Determine the [x, y] coordinate at the center of the cell enclosing the given text.  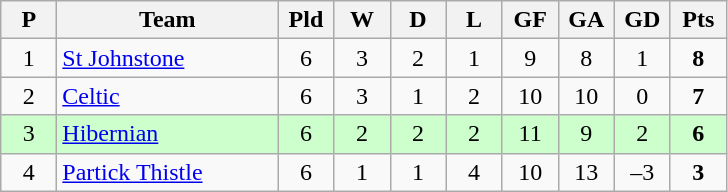
D [418, 20]
GF [530, 20]
W [362, 20]
St Johnstone [168, 58]
11 [530, 134]
–3 [642, 172]
Pts [698, 20]
Team [168, 20]
GA [586, 20]
L [474, 20]
Pld [306, 20]
Partick Thistle [168, 172]
7 [698, 96]
0 [642, 96]
P [29, 20]
13 [586, 172]
Hibernian [168, 134]
Celtic [168, 96]
GD [642, 20]
